Return the (x, y) coordinate for the center point of the cell that contains the specified text.  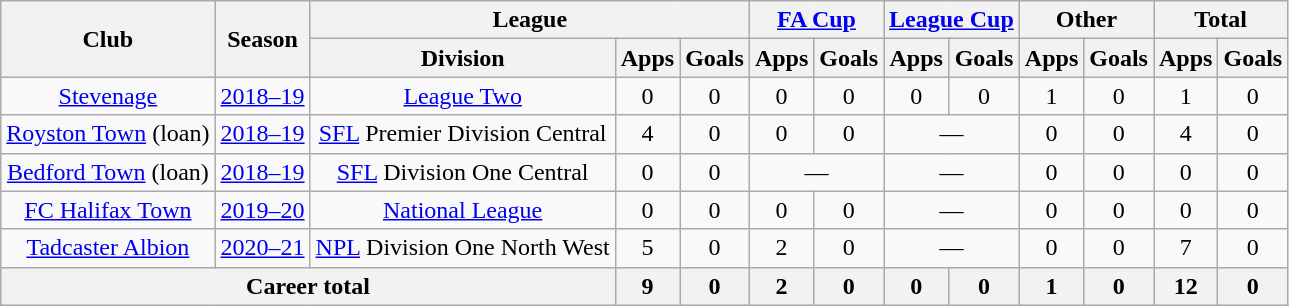
Club (108, 39)
7 (1186, 248)
SFL Premier Division Central (462, 134)
FA Cup (816, 20)
2019–20 (262, 210)
Season (262, 39)
2020–21 (262, 248)
Other (1086, 20)
5 (647, 248)
Total (1221, 20)
League (530, 20)
FC Halifax Town (108, 210)
9 (647, 286)
League Two (462, 96)
12 (1186, 286)
Bedford Town (loan) (108, 172)
Royston Town (loan) (108, 134)
Division (462, 58)
National League (462, 210)
League Cup (952, 20)
SFL Division One Central (462, 172)
Stevenage (108, 96)
Tadcaster Albion (108, 248)
Career total (308, 286)
NPL Division One North West (462, 248)
